Return [x, y] of the center of cell containing provided text 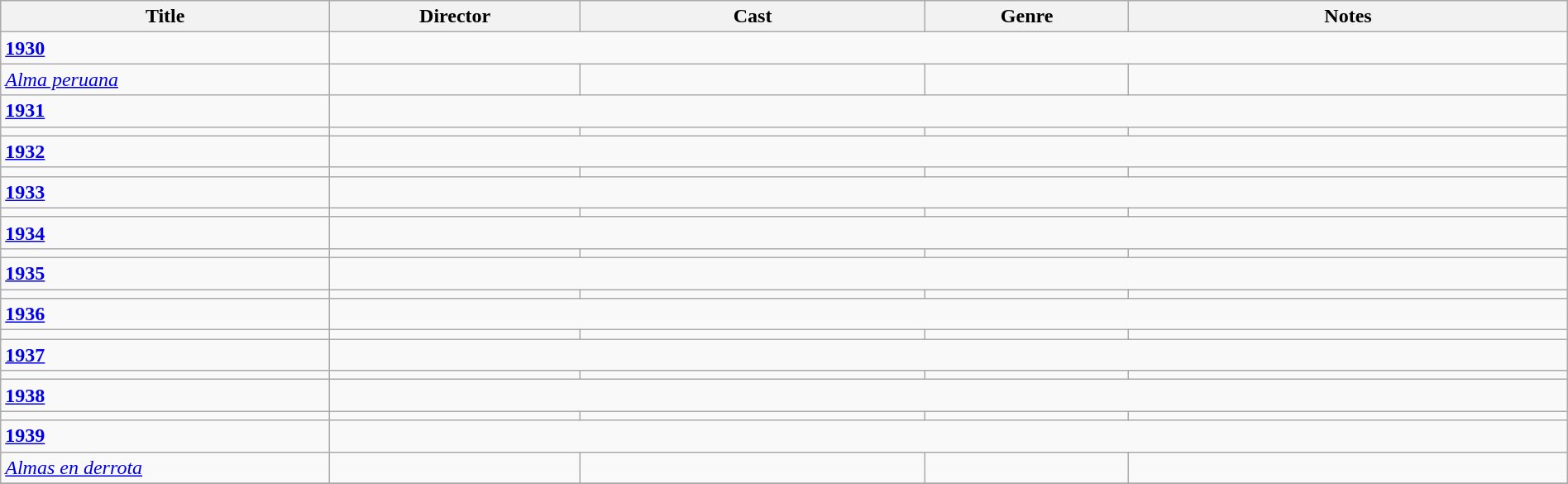
1935 [165, 273]
Alma peruana [165, 79]
1931 [165, 111]
Almas en derrota [165, 467]
1933 [165, 192]
1934 [165, 232]
Genre [1026, 17]
Director [455, 17]
1938 [165, 395]
1930 [165, 48]
1937 [165, 355]
Cast [753, 17]
1936 [165, 314]
Notes [1348, 17]
1932 [165, 151]
Title [165, 17]
1939 [165, 436]
